Output the (x, y) coordinate of the center of the cell containing the given text.  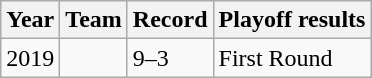
Year (30, 20)
9–3 (170, 58)
Team (94, 20)
Record (170, 20)
2019 (30, 58)
First Round (292, 58)
Playoff results (292, 20)
